Determine the [x, y] coordinate at the center of the cell enclosing the given text.  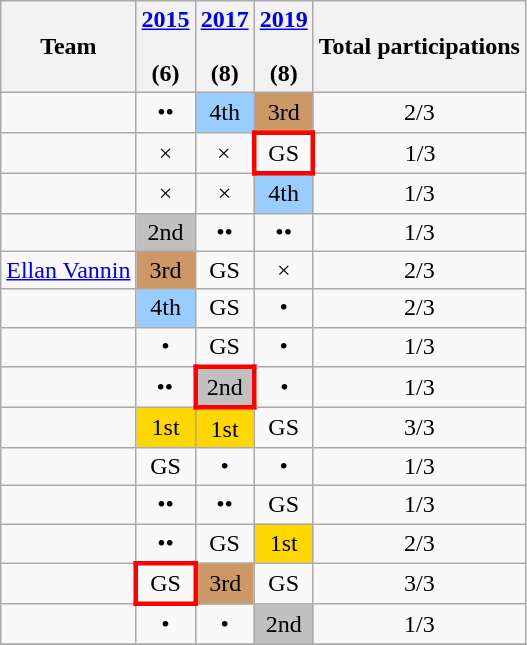
2017(8) [224, 47]
2019(8) [284, 47]
Team [68, 47]
Ellan Vannin [68, 270]
Total participations [419, 47]
2015(6) [166, 47]
